Provide the [X, Y] coordinate of the cell's center where the given text is located.  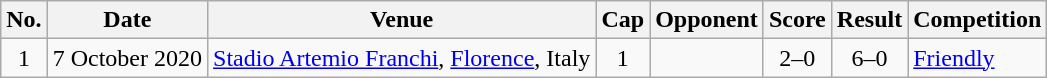
Stadio Artemio Franchi, Florence, Italy [402, 58]
Score [797, 20]
Friendly [978, 58]
Cap [623, 20]
6–0 [869, 58]
2–0 [797, 58]
7 October 2020 [127, 58]
Venue [402, 20]
Result [869, 20]
Opponent [707, 20]
Date [127, 20]
Competition [978, 20]
No. [24, 20]
